Search for the cell housing the specified text and yield its (x, y) center coordinate. 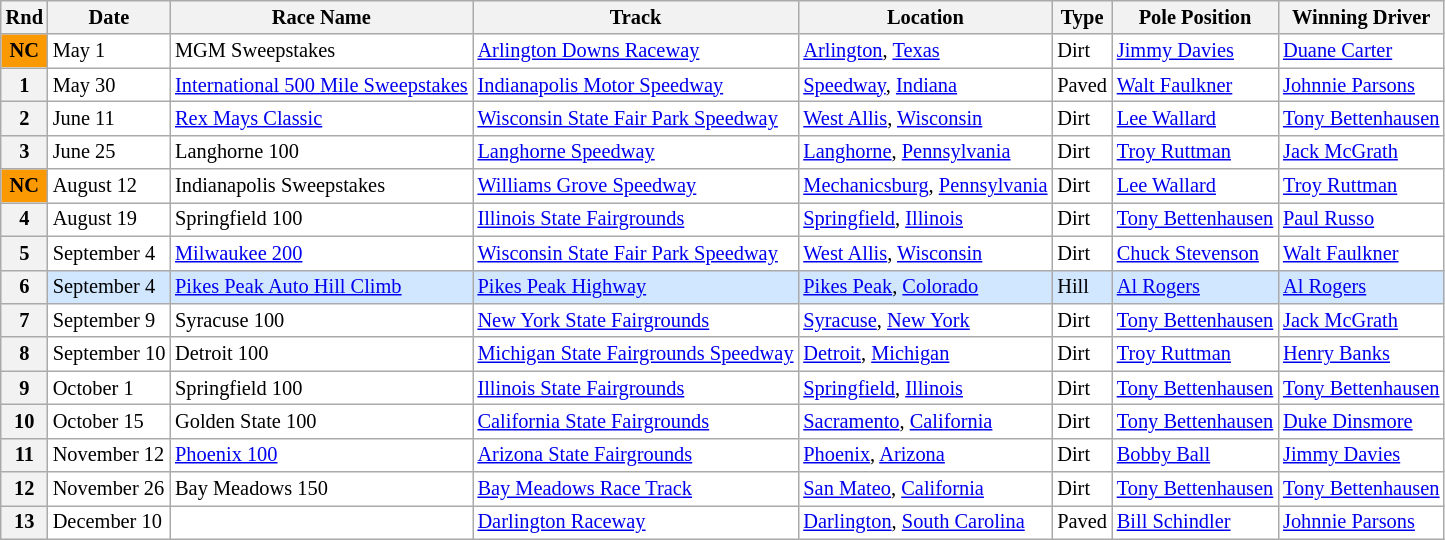
May 1 (109, 51)
Date (109, 17)
Chuck Stevenson (1195, 253)
2 (24, 118)
Darlington, South Carolina (925, 522)
November 26 (109, 489)
New York State Fairgrounds (636, 320)
Duane Carter (1361, 51)
1 (24, 85)
Track (636, 17)
Michigan State Fairgrounds Speedway (636, 354)
Phoenix, Arizona (925, 455)
September 10 (109, 354)
August 12 (109, 186)
Winning Driver (1361, 17)
Pikes Peak Auto Hill Climb (321, 287)
Paul Russo (1361, 219)
8 (24, 354)
Bay Meadows 150 (321, 489)
7 (24, 320)
June 25 (109, 152)
Location (925, 17)
5 (24, 253)
Indianapolis Motor Speedway (636, 85)
Detroit 100 (321, 354)
June 11 (109, 118)
Speedway, Indiana (925, 85)
3 (24, 152)
Bill Schindler (1195, 522)
October 1 (109, 388)
Langhorne, Pennsylvania (925, 152)
May 30 (109, 85)
Pikes Peak Highway (636, 287)
Duke Dinsmore (1361, 421)
California State Fairgrounds (636, 421)
Indianapolis Sweepstakes (321, 186)
Williams Grove Speedway (636, 186)
Sacramento, California (925, 421)
Syracuse 100 (321, 320)
Pole Position (1195, 17)
Milwaukee 200 (321, 253)
Arlington, Texas (925, 51)
Bobby Ball (1195, 455)
10 (24, 421)
Langhorne 100 (321, 152)
September 9 (109, 320)
13 (24, 522)
4 (24, 219)
Syracuse, New York (925, 320)
October 15 (109, 421)
Detroit, Michigan (925, 354)
Henry Banks (1361, 354)
Arlington Downs Raceway (636, 51)
Rex Mays Classic (321, 118)
Arizona State Fairgrounds (636, 455)
Hill (1082, 287)
Golden State 100 (321, 421)
December 10 (109, 522)
San Mateo, California (925, 489)
6 (24, 287)
Darlington Raceway (636, 522)
Rnd (24, 17)
International 500 Mile Sweepstakes (321, 85)
11 (24, 455)
Phoenix 100 (321, 455)
Race Name (321, 17)
Mechanicsburg, Pennsylvania (925, 186)
Type (1082, 17)
12 (24, 489)
November 12 (109, 455)
Langhorne Speedway (636, 152)
MGM Sweepstakes (321, 51)
Pikes Peak, Colorado (925, 287)
9 (24, 388)
Bay Meadows Race Track (636, 489)
August 19 (109, 219)
